From the cell containing the given text, extract its center point as [x, y] coordinate. 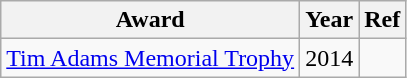
Ref [382, 20]
Award [150, 20]
Year [330, 20]
2014 [330, 58]
Tim Adams Memorial Trophy [150, 58]
